Search for the cell housing the specified text and yield its (X, Y) center coordinate. 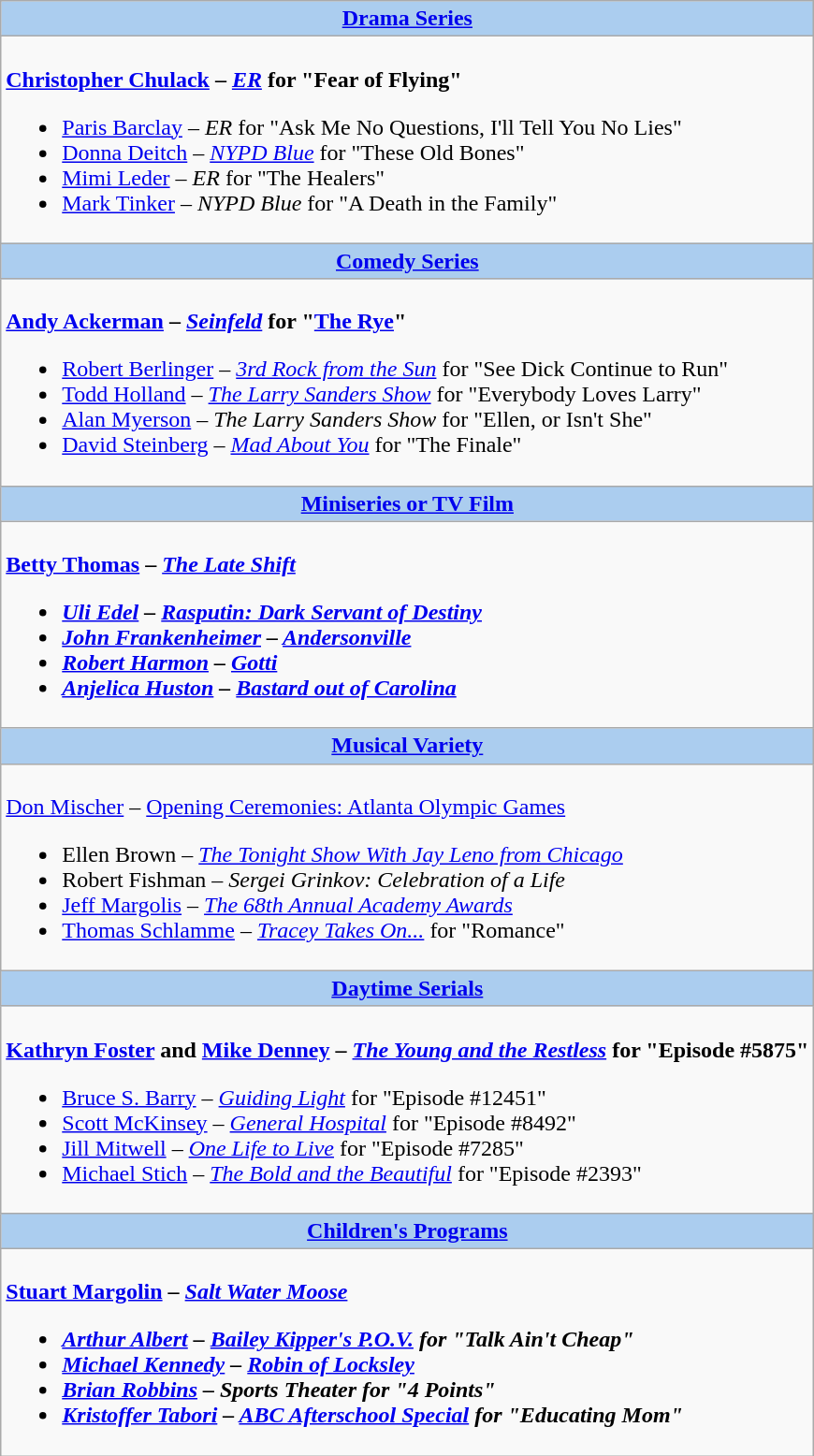
Children's Programs (408, 1230)
Miniseries or TV Film (408, 503)
Drama Series (408, 19)
Comedy Series (408, 261)
Daytime Serials (408, 988)
Musical Variety (408, 746)
